Detect which cell encompasses the target text, then output its [x, y] center coordinate. 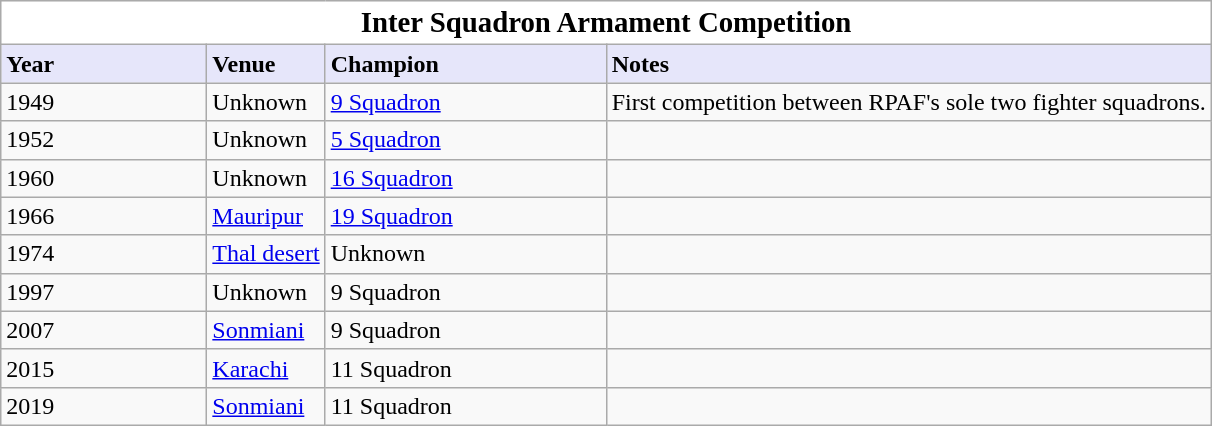
19 Squadron [466, 216]
5 Squadron [466, 140]
Champion [466, 64]
Year [104, 64]
2015 [104, 368]
2007 [104, 330]
Thal desert [266, 254]
1949 [104, 102]
Karachi [266, 368]
2019 [104, 406]
1960 [104, 178]
First competition between RPAF's sole two fighter squadrons. [908, 102]
Notes [908, 64]
1966 [104, 216]
Mauripur [266, 216]
1952 [104, 140]
Venue [266, 64]
1974 [104, 254]
1997 [104, 292]
Inter Squadron Armament Competition [606, 23]
16 Squadron [466, 178]
